Return (x, y) of the center of cell containing provided text 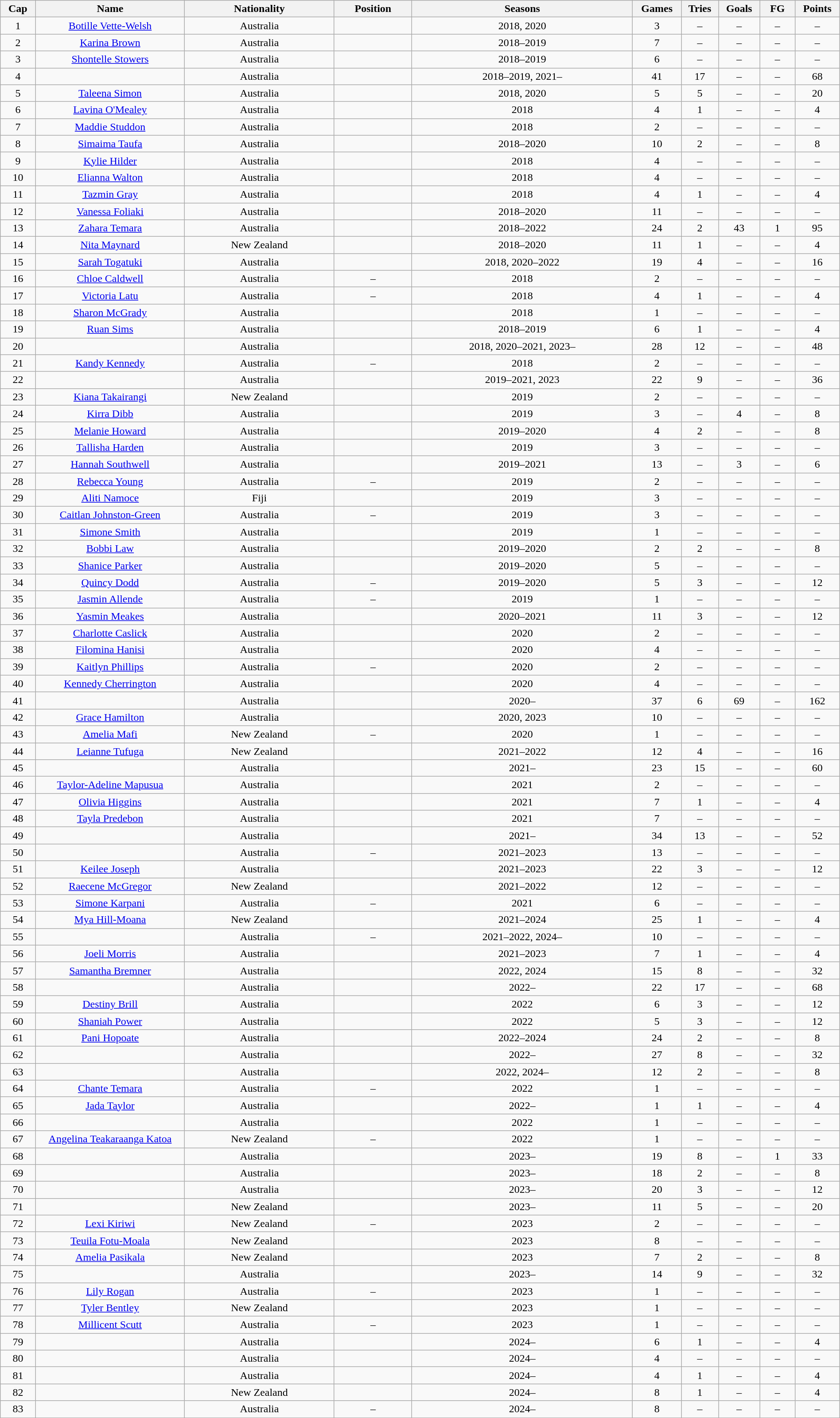
Lexi Kiriwi (110, 1223)
Name (110, 9)
2018, 2020–2021, 2023– (522, 346)
Kandy Kennedy (110, 363)
Simaima Taufa (110, 144)
74 (18, 1257)
Melanie Howard (110, 430)
Jada Taylor (110, 1105)
Quincy Dodd (110, 582)
2022–2024 (522, 1038)
Grace Hamilton (110, 717)
Taleena Simon (110, 93)
67 (18, 1139)
Teuila Fotu-Moala (110, 1240)
30 (18, 515)
Filomina Hanisi (110, 650)
Raecene McGregor (110, 886)
2019–2021 (522, 464)
55 (18, 937)
70 (18, 1190)
Mya Hill-Moana (110, 920)
73 (18, 1240)
95 (817, 228)
Goals (739, 9)
Kiana Takairangi (110, 397)
Position (373, 9)
2020, 2023 (522, 717)
Rebecca Young (110, 481)
79 (18, 1342)
57 (18, 970)
66 (18, 1122)
58 (18, 987)
Kirra Dibb (110, 414)
Taylor-Adeline Mapusua (110, 785)
Lavina O'Mealey (110, 110)
21 (18, 363)
51 (18, 869)
Amelia Mafi (110, 734)
39 (18, 667)
26 (18, 447)
63 (18, 1072)
64 (18, 1089)
Ruan Sims (110, 329)
47 (18, 802)
Joeli Morris (110, 953)
42 (18, 717)
Tazmin Gray (110, 194)
35 (18, 599)
50 (18, 852)
75 (18, 1274)
162 (817, 700)
78 (18, 1325)
Maddie Studdon (110, 127)
Destiny Brill (110, 1004)
2020–2021 (522, 616)
Millicent Scutt (110, 1325)
Kaitlyn Phillips (110, 667)
Sarah Togatuki (110, 262)
59 (18, 1004)
Jasmin Allende (110, 599)
44 (18, 751)
2021–2022, 2024– (522, 937)
Shaniah Power (110, 1021)
Sharon McGrady (110, 313)
2019–2021, 2023 (522, 380)
Shontelle Stowers (110, 59)
77 (18, 1308)
56 (18, 953)
53 (18, 903)
Botille Vette-Welsh (110, 26)
2022, 2024 (522, 970)
Seasons (522, 9)
Aliti Namoce (110, 498)
40 (18, 684)
Karina Brown (110, 43)
65 (18, 1105)
Simone Karpani (110, 903)
Chloe Caldwell (110, 279)
Hannah Southwell (110, 464)
71 (18, 1207)
Tyler Bentley (110, 1308)
Fiji (260, 498)
31 (18, 532)
Leianne Tufuga (110, 751)
Tayla Predebon (110, 819)
Zahara Temara (110, 228)
Chante Temara (110, 1089)
Kennedy Cherrington (110, 684)
49 (18, 836)
2018–2019, 2021– (522, 76)
Kylie Hilder (110, 160)
Pani Hopoate (110, 1038)
46 (18, 785)
82 (18, 1392)
FG (777, 9)
Games (657, 9)
Amelia Pasikala (110, 1257)
Lily Rogan (110, 1291)
72 (18, 1223)
Elianna Walton (110, 177)
2021–2024 (522, 920)
Caitlan Johnston-Green (110, 515)
Nita Maynard (110, 245)
2022, 2024– (522, 1072)
Nationality (260, 9)
62 (18, 1055)
Keilee Joseph (110, 869)
Tallisha Harden (110, 447)
Angelina Teakaraanga Katoa (110, 1139)
Bobbi Law (110, 549)
Charlotte Caslick (110, 633)
81 (18, 1375)
2018, 2020–2022 (522, 262)
Samantha Bremner (110, 970)
76 (18, 1291)
61 (18, 1038)
Tries (700, 9)
Yasmin Meakes (110, 616)
29 (18, 498)
38 (18, 650)
Points (817, 9)
45 (18, 768)
2020– (522, 700)
Cap (18, 9)
83 (18, 1409)
Victoria Latu (110, 296)
2018–2022 (522, 228)
Vanessa Foliaki (110, 211)
Olivia Higgins (110, 802)
54 (18, 920)
80 (18, 1359)
Shanice Parker (110, 566)
Simone Smith (110, 532)
